Find where the given text appears and provide that cell's center as (x, y) coordinate. 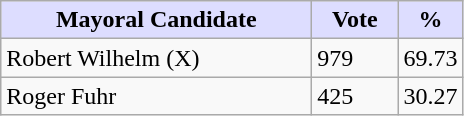
69.73 (430, 58)
% (430, 20)
Roger Fuhr (156, 96)
Robert Wilhelm (X) (156, 58)
30.27 (430, 96)
425 (355, 96)
Vote (355, 20)
979 (355, 58)
Mayoral Candidate (156, 20)
